Output the [X, Y] coordinate of the center of the cell containing the given text.  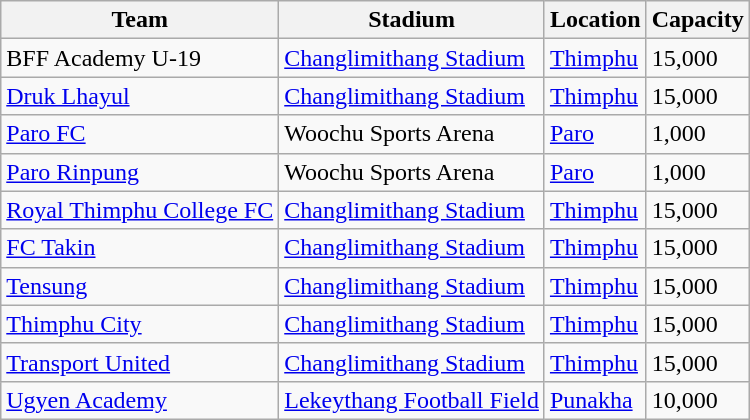
Thimphu City [140, 324]
Location [595, 20]
Team [140, 20]
Tensung [140, 286]
Ugyen Academy [140, 400]
Druk Lhayul [140, 96]
Paro Rinpung [140, 172]
Paro FC [140, 134]
FC Takin [140, 248]
10,000 [698, 400]
Stadium [412, 20]
Punakha [595, 400]
Transport United [140, 362]
Capacity [698, 20]
Lekeythang Football Field [412, 400]
Royal Thimphu College FC [140, 210]
BFF Academy U-19 [140, 58]
